Find where the given text appears and provide that cell's center as (x, y) coordinate. 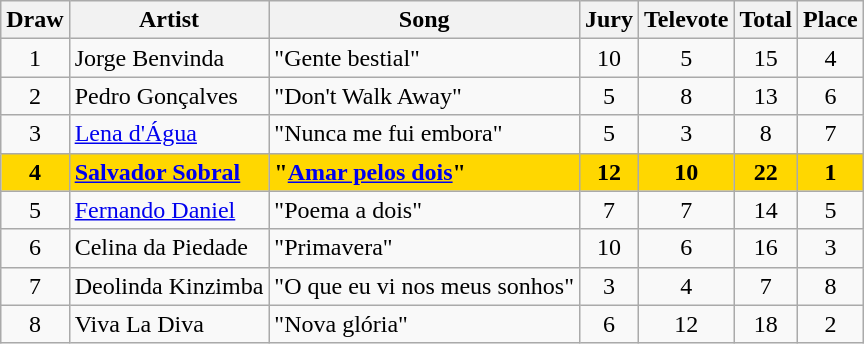
Jury (608, 20)
"Amar pelos dois" (424, 172)
Pedro Gonçalves (169, 96)
Fernando Daniel (169, 210)
Draw (35, 20)
15 (766, 58)
Viva La Diva (169, 324)
Salvador Sobral (169, 172)
Song (424, 20)
Deolinda Kinzimba (169, 286)
18 (766, 324)
Total (766, 20)
Jorge Benvinda (169, 58)
16 (766, 248)
Lena d'Água (169, 134)
Televote (686, 20)
14 (766, 210)
"O que eu vi nos meus sonhos" (424, 286)
Celina da Piedade (169, 248)
"Don't Walk Away" (424, 96)
"Nova glória" (424, 324)
"Nunca me fui embora" (424, 134)
Artist (169, 20)
"Primavera" (424, 248)
Place (831, 20)
"Poema a dois" (424, 210)
13 (766, 96)
"Gente bestial" (424, 58)
22 (766, 172)
